From the cell containing the given text, extract its center point as (X, Y) coordinate. 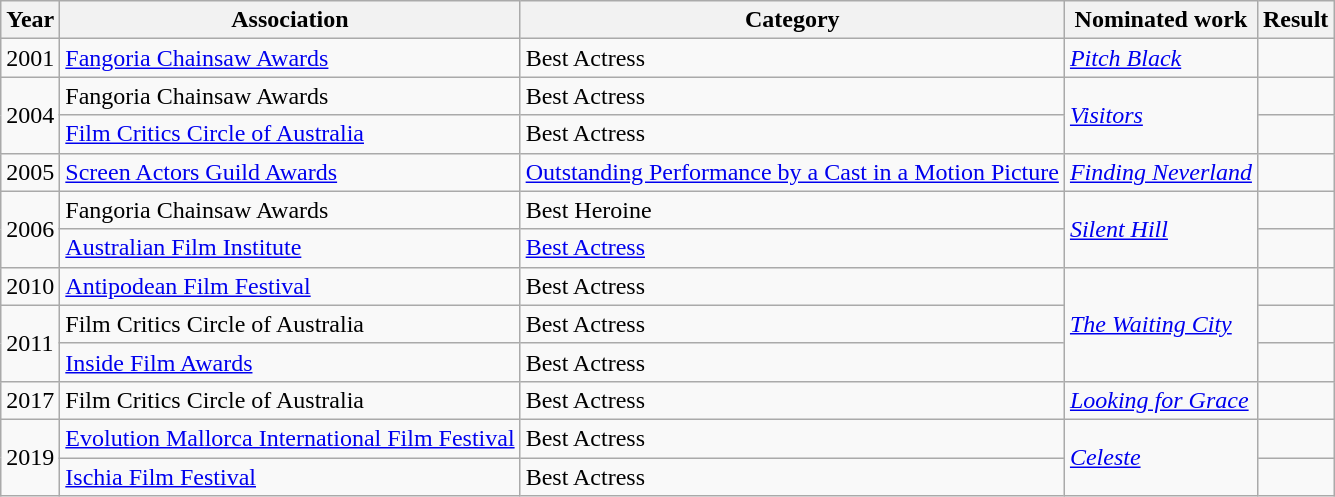
Association (290, 20)
Looking for Grace (1160, 400)
Year (30, 20)
Inside Film Awards (290, 362)
Screen Actors Guild Awards (290, 172)
Nominated work (1160, 20)
2005 (30, 172)
Best Heroine (792, 210)
The Waiting City (1160, 324)
Visitors (1160, 115)
2010 (30, 286)
2006 (30, 229)
Antipodean Film Festival (290, 286)
2017 (30, 400)
Australian Film Institute (290, 248)
Category (792, 20)
Silent Hill (1160, 229)
2001 (30, 58)
Celeste (1160, 457)
Result (1295, 20)
Finding Neverland (1160, 172)
Outstanding Performance by a Cast in a Motion Picture (792, 172)
2019 (30, 457)
2004 (30, 115)
2011 (30, 343)
Ischia Film Festival (290, 477)
Evolution Mallorca International Film Festival (290, 438)
Pitch Black (1160, 58)
